Search for the cell housing the specified text and yield its (x, y) center coordinate. 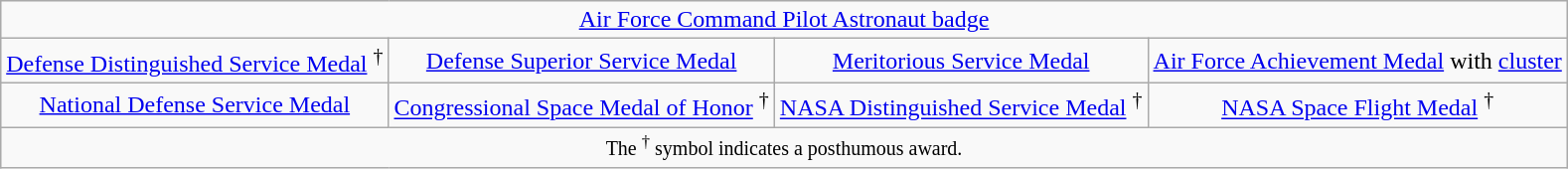
The † symbol indicates a posthumous award. (785, 147)
Air Force Achievement Medal with cluster (1357, 62)
Defense Superior Service Medal (581, 62)
NASA Distinguished Service Medal † (961, 105)
Meritorious Service Medal (961, 62)
NASA Space Flight Medal † (1357, 105)
Air Force Command Pilot Astronaut badge (785, 20)
National Defense Service Medal (195, 105)
Defense Distinguished Service Medal † (195, 62)
Congressional Space Medal of Honor † (581, 105)
